For the text-containing cell, return its midpoint in [x, y] coordinate format. 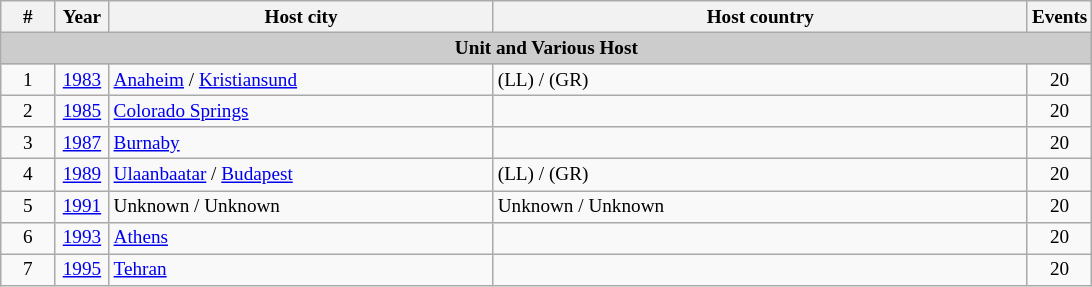
Burnaby [301, 143]
Ulaanbaatar / Budapest [301, 175]
2 [28, 111]
# [28, 17]
1987 [82, 143]
Tehran [301, 270]
4 [28, 175]
5 [28, 206]
Unit and Various Host [546, 48]
1989 [82, 175]
3 [28, 143]
Host country [760, 17]
Anaheim / Kristiansund [301, 80]
Year [82, 17]
1983 [82, 80]
1995 [82, 270]
Athens [301, 238]
6 [28, 238]
1985 [82, 111]
Host city [301, 17]
1991 [82, 206]
Colorado Springs [301, 111]
1993 [82, 238]
7 [28, 270]
Events [1060, 17]
1 [28, 80]
